Return the (x, y) coordinate for the center point of the cell that contains the specified text.  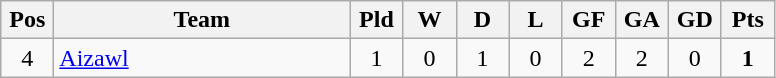
Pos (28, 20)
W (430, 20)
4 (28, 58)
Pld (376, 20)
Aizawl (202, 58)
Pts (748, 20)
Team (202, 20)
D (482, 20)
GF (588, 20)
GD (694, 20)
GA (642, 20)
L (536, 20)
